Capture the cell that displays the provided text and extract its [x, y] central coordinate. 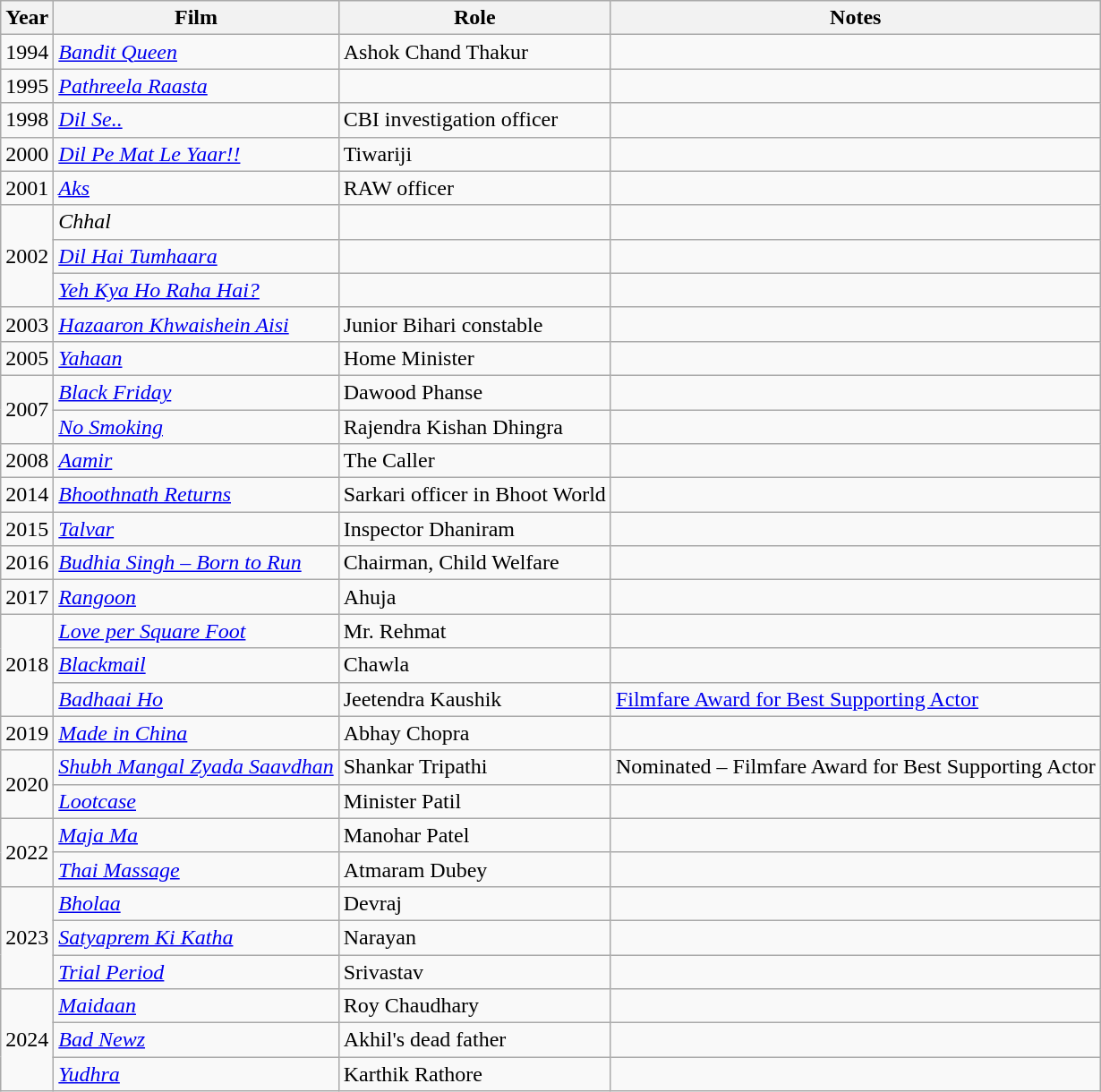
Narayan [474, 937]
Abhay Chopra [474, 733]
Karthik Rathore [474, 1074]
Lootcase [196, 801]
Junior Bihari constable [474, 324]
Trial Period [196, 971]
Bad Newz [196, 1040]
Shubh Mangal Zyada Saavdhan [196, 767]
Minister Patil [474, 801]
2000 [27, 154]
2022 [27, 852]
Chhal [196, 222]
Thai Massage [196, 869]
1998 [27, 120]
Rajendra Kishan Dhingra [474, 427]
Yeh Kya Ho Raha Hai? [196, 290]
Akhil's dead father [474, 1040]
Manohar Patel [474, 835]
1994 [27, 52]
Srivastav [474, 971]
Badhaai Ho [196, 699]
Blackmail [196, 665]
2008 [27, 461]
Dawood Phanse [474, 392]
2015 [27, 529]
Inspector Dhaniram [474, 529]
1995 [27, 86]
Notes [856, 18]
2024 [27, 1040]
Made in China [196, 733]
Bandit Queen [196, 52]
The Caller [474, 461]
Rangoon [196, 597]
Budhia Singh – Born to Run [196, 563]
Dil Se.. [196, 120]
Yahaan [196, 358]
Roy Chaudhary [474, 1006]
Mr. Rehmat [474, 631]
CBI investigation officer [474, 120]
RAW officer [474, 188]
Film [196, 18]
Ahuja [474, 597]
2023 [27, 937]
Devraj [474, 903]
Satyaprem Ki Katha [196, 937]
Nominated – Filmfare Award for Best Supporting Actor [856, 767]
2001 [27, 188]
2007 [27, 409]
Role [474, 18]
2017 [27, 597]
2005 [27, 358]
Bhoothnath Returns [196, 495]
2003 [27, 324]
Chairman, Child Welfare [474, 563]
Year [27, 18]
Dil Hai Tumhaara [196, 256]
2014 [27, 495]
Filmfare Award for Best Supporting Actor [856, 699]
Love per Square Foot [196, 631]
Chawla [474, 665]
Aks [196, 188]
Shankar Tripathi [474, 767]
Home Minister [474, 358]
Bholaa [196, 903]
Sarkari officer in Bhoot World [474, 495]
Atmaram Dubey [474, 869]
Yudhra [196, 1074]
Aamir [196, 461]
2018 [27, 665]
Maja Ma [196, 835]
Hazaaron Khwaishein Aisi [196, 324]
2016 [27, 563]
Black Friday [196, 392]
Ashok Chand Thakur [474, 52]
Jeetendra Kaushik [474, 699]
Tiwariji [474, 154]
Dil Pe Mat Le Yaar!! [196, 154]
Talvar [196, 529]
No Smoking [196, 427]
Maidaan [196, 1006]
2019 [27, 733]
2020 [27, 784]
2002 [27, 256]
Pathreela Raasta [196, 86]
